Search for the cell housing the specified text and yield its [X, Y] center coordinate. 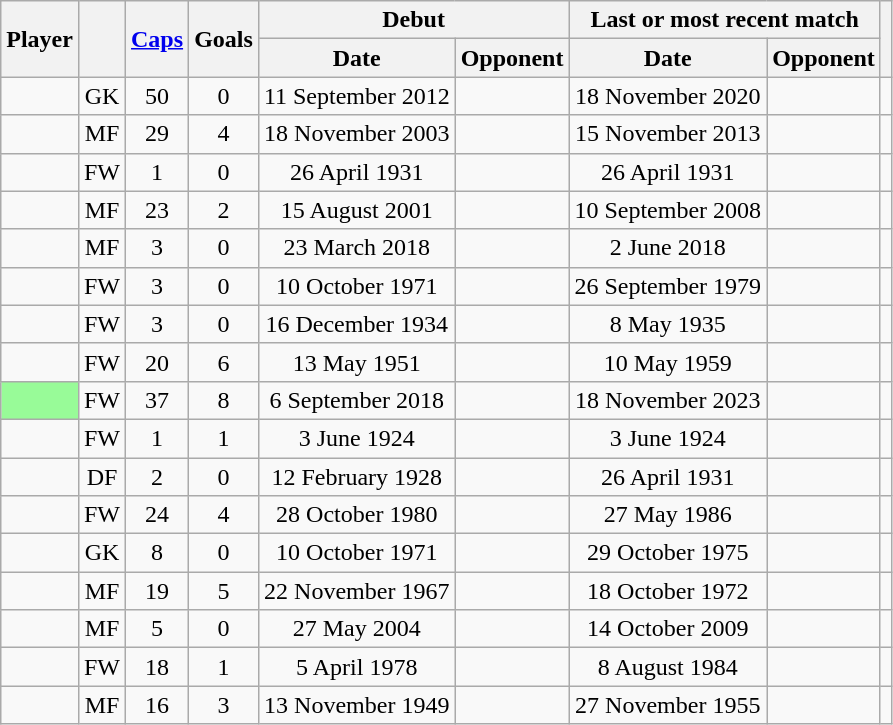
10 September 2008 [668, 210]
19 [158, 591]
18 November 2020 [668, 96]
5 April 1978 [356, 667]
23 March 2018 [356, 248]
Last or most recent match [724, 20]
14 October 2009 [668, 629]
22 November 1967 [356, 591]
15 November 2013 [668, 134]
DF [102, 477]
27 May 1986 [668, 515]
18 October 1972 [668, 591]
8 August 1984 [668, 667]
6 September 2018 [356, 400]
13 May 1951 [356, 362]
12 February 1928 [356, 477]
18 November 2003 [356, 134]
50 [158, 96]
16 December 1934 [356, 324]
Debut [414, 20]
26 September 1979 [668, 286]
37 [158, 400]
27 November 1955 [668, 705]
29 October 1975 [668, 553]
27 May 2004 [356, 629]
10 May 1959 [668, 362]
18 [158, 667]
Caps [158, 39]
Goals [224, 39]
18 November 2023 [668, 400]
16 [158, 705]
13 November 1949 [356, 705]
8 May 1935 [668, 324]
15 August 2001 [356, 210]
Player [40, 39]
2 June 2018 [668, 248]
23 [158, 210]
20 [158, 362]
28 October 1980 [356, 515]
6 [224, 362]
11 September 2012 [356, 96]
29 [158, 134]
24 [158, 515]
